Determine the [x, y] coordinate at the center of the cell enclosing the given text.  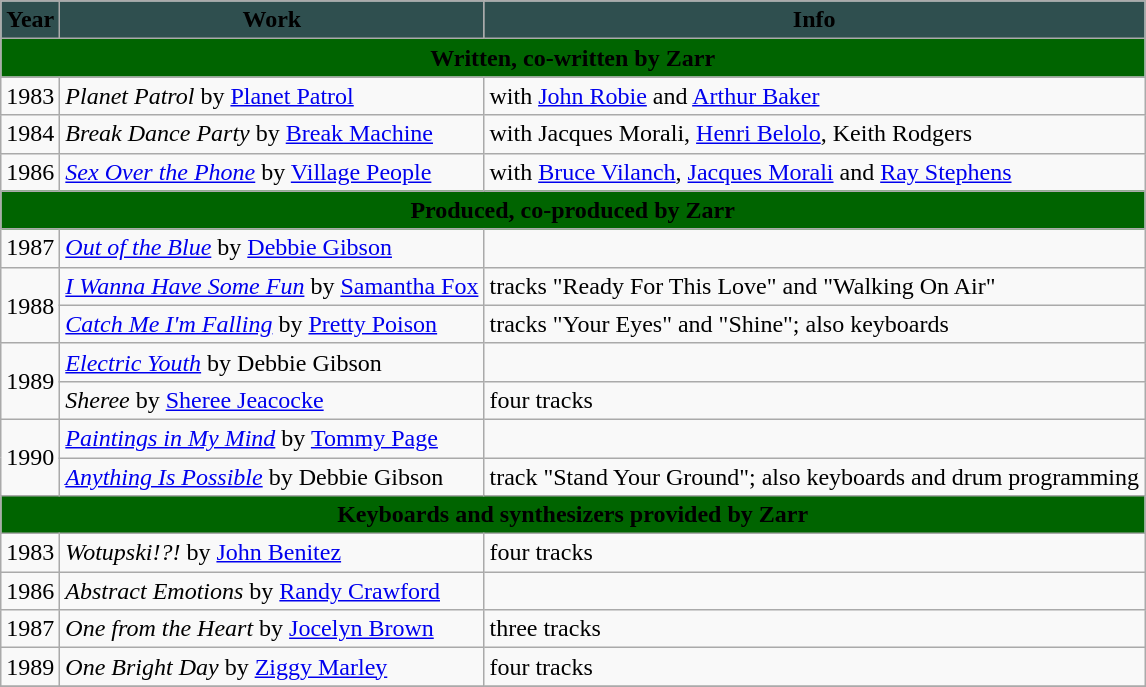
1990 [30, 457]
Abstract Emotions by Randy Crawford [272, 591]
I Wanna Have Some Fun by Samantha Fox [272, 286]
Work [272, 20]
tracks "Your Eyes" and "Shine"; also keyboards [814, 324]
Sheree by Sheree Jeacocke [272, 400]
Produced, co-produced by Zarr [573, 210]
Catch Me I'm Falling by Pretty Poison [272, 324]
Year [30, 20]
Info [814, 20]
with John Robie and Arthur Baker [814, 96]
1984 [30, 134]
with Jacques Morali, Henri Belolo, Keith Rodgers [814, 134]
track "Stand Your Ground"; also keyboards and drum programming [814, 477]
One from the Heart by Jocelyn Brown [272, 629]
Break Dance Party by Break Machine [272, 134]
Out of the Blue by Debbie Gibson [272, 248]
Planet Patrol by Planet Patrol [272, 96]
One Bright Day by Ziggy Marley [272, 667]
tracks "Ready For This Love" and "Walking On Air" [814, 286]
Written, co-written by Zarr [573, 58]
1988 [30, 305]
Electric Youth by Debbie Gibson [272, 362]
Paintings in My Mind by Tommy Page [272, 438]
Wotupski!?! by John Benitez [272, 553]
with Bruce Vilanch, Jacques Morali and Ray Stephens [814, 172]
three tracks [814, 629]
Keyboards and synthesizers provided by Zarr [573, 515]
Sex Over the Phone by Village People [272, 172]
Anything Is Possible by Debbie Gibson [272, 477]
